Pinpoint the cell where the given text exists, returning its [X, Y] midpoint coordinate. 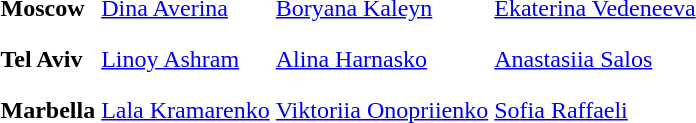
Linoy Ashram [186, 59]
Alina Harnasko [382, 59]
